Scan for the cell matching the given text and deliver its [X, Y] coordinate at center. 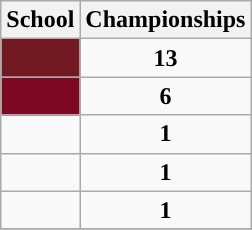
6 [166, 96]
School [40, 20]
13 [166, 58]
Championships [166, 20]
